From the cell containing the given text, extract its center point as (X, Y) coordinate. 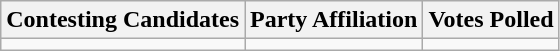
Votes Polled (491, 20)
Contesting Candidates (123, 20)
Party Affiliation (334, 20)
